Locate the cell with the specified text and output its [x, y] center coordinate. 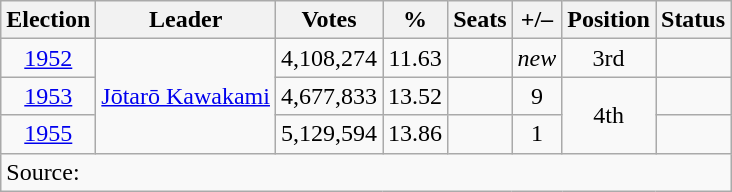
13.86 [416, 134]
Votes [328, 20]
Source: [366, 172]
Election [48, 20]
1953 [48, 96]
Seats [480, 20]
11.63 [416, 58]
4,677,833 [328, 96]
9 [537, 96]
1 [537, 134]
5,129,594 [328, 134]
Leader [186, 20]
1952 [48, 58]
Jōtarō Kawakami [186, 96]
13.52 [416, 96]
4,108,274 [328, 58]
+/– [537, 20]
3rd [609, 58]
Position [609, 20]
1955 [48, 134]
new [537, 58]
Status [694, 20]
% [416, 20]
4th [609, 115]
